Find where the given text appears and provide that cell's center as (x, y) coordinate. 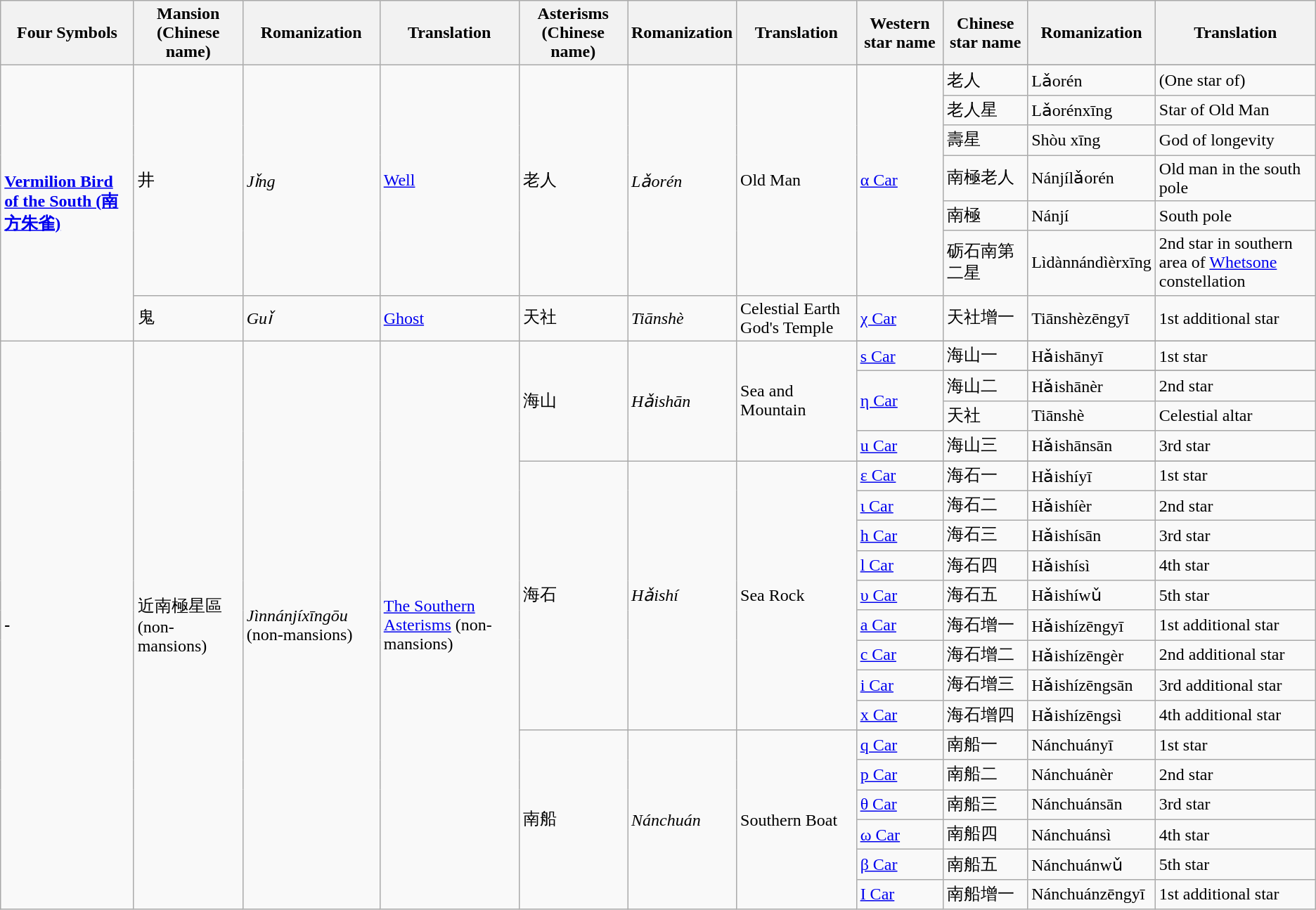
海石二 (986, 506)
Celestial Earth God's Temple (797, 318)
u Car (900, 446)
海山二 (986, 386)
南船二 (986, 774)
海石 (573, 596)
Sea Rock (797, 596)
海石五 (986, 596)
Hǎishísì (1092, 565)
Well (449, 180)
Hǎishízēngyī (1092, 625)
Hǎishānsān (1092, 446)
υ Car (900, 596)
Jǐng (311, 180)
a Car (900, 625)
Nánchuánsì (1092, 835)
β Car (900, 864)
Star of Old Man (1235, 110)
Nánjílǎorén (1092, 177)
l Car (900, 565)
Western star name (900, 33)
天社增一 (986, 318)
4th additional star (1235, 715)
i Car (900, 684)
p Car (900, 774)
南船四 (986, 835)
南船增一 (986, 894)
Nánchuánzēngyī (1092, 894)
ι Car (900, 506)
南極 (986, 216)
Celestial altar (1235, 416)
η Car (900, 401)
海石增二 (986, 655)
近南極星區 (non-mansions) (188, 625)
Tiānshèzēngyī (1092, 318)
Mansion (Chinese name) (188, 33)
海石增一 (986, 625)
c Car (900, 655)
海石三 (986, 535)
海石增四 (986, 715)
q Car (900, 745)
Asterisms (Chinese name) (573, 33)
I Car (900, 894)
Hǎishí (682, 596)
2nd additional star (1235, 655)
Hǎishān (682, 401)
Shòu xīng (1092, 141)
x Car (900, 715)
海石一 (986, 476)
ω Car (900, 835)
Old Man (797, 180)
2nd star in southern area of Whetsone constellation (1235, 263)
Hǎishíèr (1092, 506)
海石增三 (986, 684)
Hǎishíwǔ (1092, 596)
海石四 (986, 565)
Hǎishízēngsì (1092, 715)
海山一 (986, 356)
θ Car (900, 805)
α Car (900, 180)
h Car (900, 535)
Four Symbols (67, 33)
老人星 (986, 110)
南船一 (986, 745)
Chinese star name (986, 33)
Vermilion Bird of the South (南方朱雀) (67, 203)
砺石南第二星 (986, 263)
Hǎishízēngèr (1092, 655)
3rd additional star (1235, 684)
Lǎorénxīng (1092, 110)
Nánchuánsān (1092, 805)
Guǐ (311, 318)
(One star of) (1235, 80)
Ghost (449, 318)
Old man in the south pole (1235, 177)
Sea and Mountain (797, 401)
南極老人 (986, 177)
鬼 (188, 318)
南船 (573, 819)
The Southern Asterisms (non-mansions) (449, 625)
Southern Boat (797, 819)
s Car (900, 356)
Hǎishíyī (1092, 476)
井 (188, 180)
Hǎishānyī (1092, 356)
Nánchuán (682, 819)
ε Car (900, 476)
Nánchuánèr (1092, 774)
Lìdànnándìèrxīng (1092, 263)
南船五 (986, 864)
God of longevity (1235, 141)
南船三 (986, 805)
海山 (573, 401)
Hǎishísān (1092, 535)
Jìnnánjíxīngōu (non-mansions) (311, 625)
χ Car (900, 318)
South pole (1235, 216)
海山三 (986, 446)
Hǎishānèr (1092, 386)
Nánchuánwǔ (1092, 864)
Nánjí (1092, 216)
Hǎishízēngsān (1092, 684)
壽星 (986, 141)
- (67, 625)
Nánchuányī (1092, 745)
